Output the [x, y] coordinate of the center of the cell containing the given text.  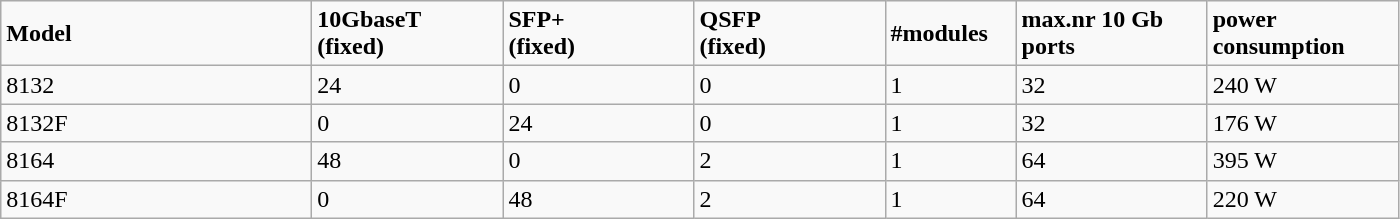
max.nr 10 Gb ports [1112, 34]
8132 [156, 85]
240 W [1302, 85]
8164F [156, 199]
8132F [156, 123]
395 W [1302, 161]
power consumption [1302, 34]
SFP+(fixed) [598, 34]
10GbaseT(fixed) [408, 34]
176 W [1302, 123]
220 W [1302, 199]
8164 [156, 161]
QSFP(fixed) [790, 34]
#modules [950, 34]
Model [156, 34]
